Provide the (x, y) coordinate of the cell's center where the given text is located.  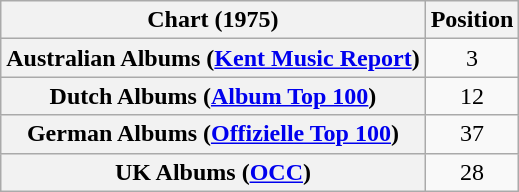
12 (472, 96)
German Albums (Offizielle Top 100) (213, 134)
UK Albums (OCC) (213, 172)
Position (472, 20)
Chart (1975) (213, 20)
Dutch Albums (Album Top 100) (213, 96)
3 (472, 58)
28 (472, 172)
37 (472, 134)
Australian Albums (Kent Music Report) (213, 58)
